Identify which cell holds the provided text, then report its (x, y) central coordinate. 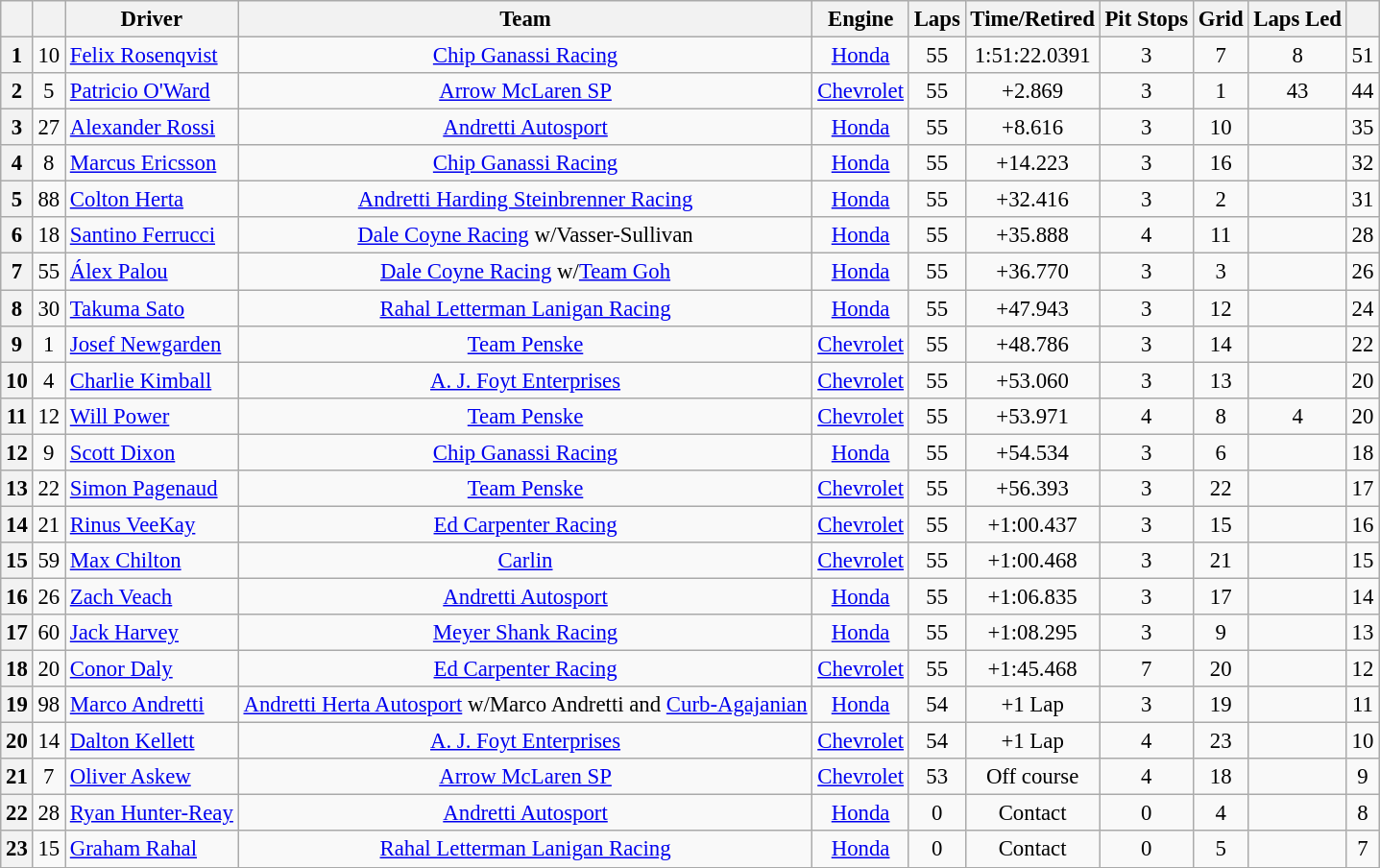
Dale Coyne Racing w/Team Goh (525, 272)
+54.534 (1032, 452)
35 (1362, 128)
Josef Newgarden (152, 344)
24 (1362, 308)
Max Chilton (152, 561)
51 (1362, 56)
Álex Palou (152, 272)
32 (1362, 163)
30 (48, 308)
Simon Pagenaud (152, 489)
Felix Rosenqvist (152, 56)
Time/Retired (1032, 19)
+53.060 (1032, 380)
43 (1297, 91)
Pit Stops (1147, 19)
+48.786 (1032, 344)
1:51:22.0391 (1032, 56)
+14.223 (1032, 163)
Dalton Kellett (152, 741)
+1:06.835 (1032, 596)
Jack Harvey (152, 633)
Will Power (152, 416)
Driver (152, 19)
Marco Andretti (152, 705)
31 (1362, 200)
Colton Herta (152, 200)
Andretti Herta Autosport w/Marco Andretti and Curb-Agajanian (525, 705)
59 (48, 561)
Team (525, 19)
Meyer Shank Racing (525, 633)
Alexander Rossi (152, 128)
Conor Daly (152, 669)
+1:08.295 (1032, 633)
Laps Led (1297, 19)
Rinus VeeKay (152, 524)
Santino Ferrucci (152, 235)
27 (48, 128)
Marcus Ericsson (152, 163)
Scott Dixon (152, 452)
Zach Veach (152, 596)
+1:45.468 (1032, 669)
Ryan Hunter-Reay (152, 813)
Grid (1220, 19)
+32.416 (1032, 200)
+8.616 (1032, 128)
+47.943 (1032, 308)
Takuma Sato (152, 308)
Dale Coyne Racing w/Vasser-Sullivan (525, 235)
+2.869 (1032, 91)
Carlin (525, 561)
60 (48, 633)
53 (937, 777)
+1:00.468 (1032, 561)
Laps (937, 19)
88 (48, 200)
Charlie Kimball (152, 380)
+1:00.437 (1032, 524)
Patricio O'Ward (152, 91)
44 (1362, 91)
Andretti Harding Steinbrenner Racing (525, 200)
98 (48, 705)
+35.888 (1032, 235)
Oliver Askew (152, 777)
Engine (860, 19)
+56.393 (1032, 489)
Off course (1032, 777)
Graham Rahal (152, 850)
+53.971 (1032, 416)
+36.770 (1032, 272)
